Capture the cell that displays the provided text and extract its (x, y) central coordinate. 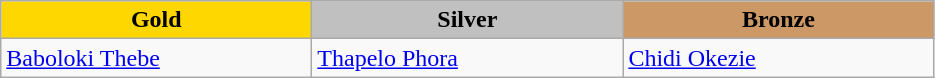
Chidi Okezie (778, 58)
Gold (156, 20)
Silver (468, 20)
Baboloki Thebe (156, 58)
Bronze (778, 20)
Thapelo Phora (468, 58)
